Return (X, Y) of the center of cell containing provided text 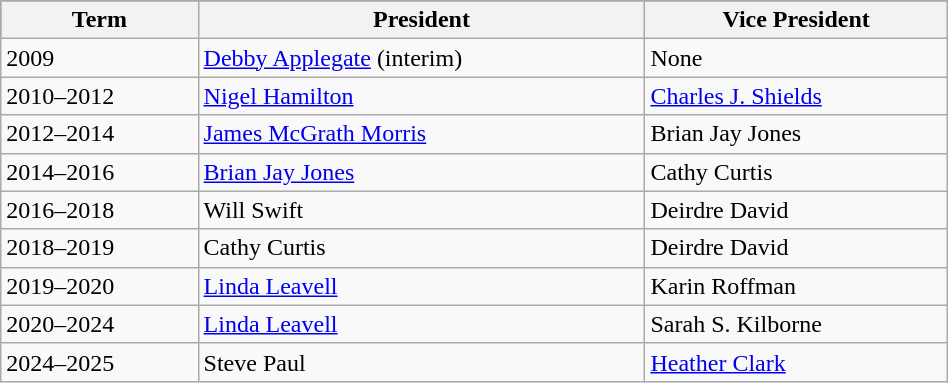
Heather Clark (796, 362)
2009 (100, 58)
2020–2024 (100, 324)
Karin Roffman (796, 286)
Nigel Hamilton (422, 96)
2012–2014 (100, 134)
Steve Paul (422, 362)
President (422, 20)
Sarah S. Kilborne (796, 324)
2019–2020 (100, 286)
Term (100, 20)
2024–2025 (100, 362)
Charles J. Shields (796, 96)
2014–2016 (100, 172)
2010–2012 (100, 96)
None (796, 58)
James McGrath Morris (422, 134)
Debby Applegate (interim) (422, 58)
2016–2018 (100, 210)
Vice President (796, 20)
Will Swift (422, 210)
2018–2019 (100, 248)
